Locate the cell with the specified text and output its [X, Y] center coordinate. 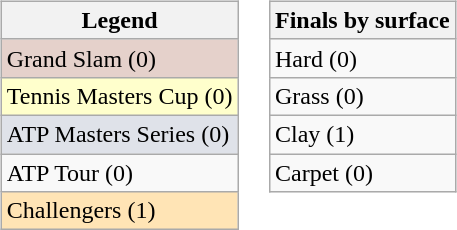
ATP Masters Series (0) [120, 134]
ATP Tour (0) [120, 173]
Grand Slam (0) [120, 58]
Legend [120, 20]
Tennis Masters Cup (0) [120, 96]
Challengers (1) [120, 211]
Carpet (0) [362, 173]
Clay (1) [362, 134]
Grass (0) [362, 96]
Hard (0) [362, 58]
Finals by surface [362, 20]
